Pinpoint the cell where the given text exists, returning its [X, Y] midpoint coordinate. 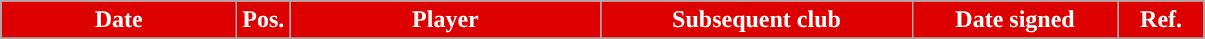
Pos. [264, 20]
Subsequent club [756, 20]
Player [446, 20]
Date [119, 20]
Ref. [1161, 20]
Date signed [1015, 20]
